Find where the given text appears and provide that cell's center as (x, y) coordinate. 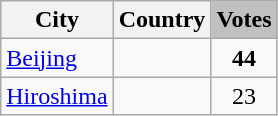
44 (244, 58)
Hiroshima (57, 96)
Beijing (57, 58)
City (57, 20)
Country (162, 20)
23 (244, 96)
Votes (244, 20)
